Determine the (X, Y) coordinate at the center of the cell enclosing the given text.  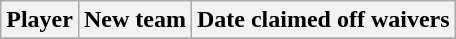
Date claimed off waivers (323, 20)
New team (134, 20)
Player (40, 20)
